For the text-containing cell, return its midpoint in (X, Y) coordinate format. 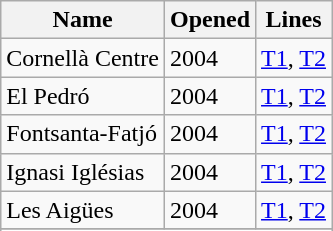
Les Aigües (83, 210)
El Pedró (83, 96)
Fontsanta-Fatjó (83, 134)
Lines (294, 20)
Ignasi Iglésias (83, 172)
Cornellà Centre (83, 58)
Opened (210, 20)
Name (83, 20)
